Scan for the cell matching the given text and deliver its [x, y] coordinate at center. 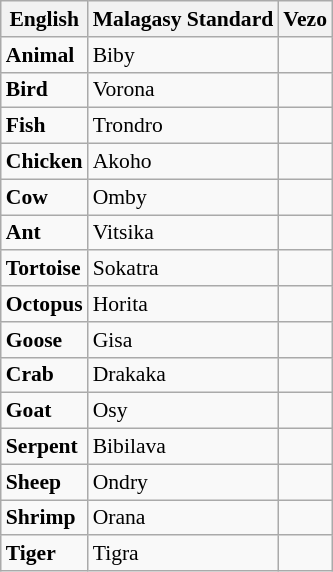
Ondry [184, 482]
Tigra [184, 554]
Biby [184, 55]
Octopus [44, 304]
Animal [44, 55]
Sheep [44, 482]
Tiger [44, 554]
Shrimp [44, 518]
Osy [184, 411]
Orana [184, 518]
Goat [44, 411]
Drakaka [184, 375]
Fish [44, 126]
Vorona [184, 90]
Goose [44, 340]
Serpent [44, 447]
Omby [184, 197]
Horita [184, 304]
Chicken [44, 162]
Trondro [184, 126]
Crab [44, 375]
Tortoise [44, 269]
Gisa [184, 340]
Vitsika [184, 233]
Ant [44, 233]
Sokatra [184, 269]
English [44, 19]
Vezo [305, 19]
Cow [44, 197]
Bibilava [184, 447]
Bird [44, 90]
Akoho [184, 162]
Malagasy Standard [184, 19]
